Locate the cell with the specified text and output its [x, y] center coordinate. 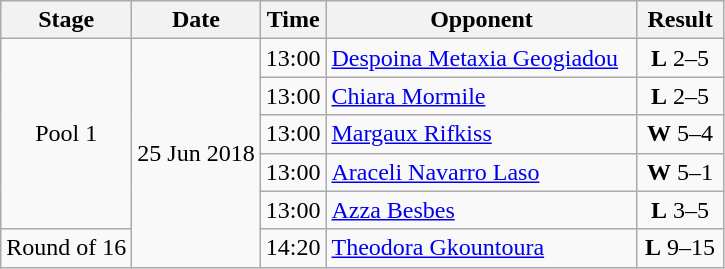
Result [680, 20]
Date [196, 20]
W 5–1 [680, 172]
Round of 16 [66, 248]
Theodora Gkountoura [482, 248]
Pool 1 [66, 134]
Araceli Navarro Laso [482, 172]
14:20 [293, 248]
Time [293, 20]
Despoina Metaxia Geogiadou [482, 58]
Opponent [482, 20]
Margaux Rifkiss [482, 134]
Azza Besbes [482, 210]
L 3–5 [680, 210]
L 9–15 [680, 248]
Chiara Mormile [482, 96]
Stage [66, 20]
25 Jun 2018 [196, 153]
W 5–4 [680, 134]
